Detect which cell encompasses the target text, then output its [X, Y] center coordinate. 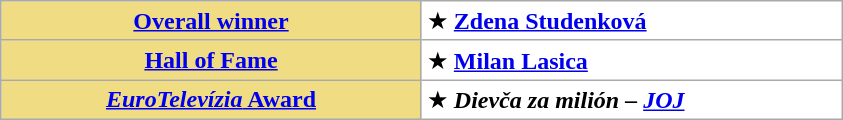
Overall winner [212, 21]
★ Milan Lasica [632, 60]
★ Dievča za milión – JOJ [632, 100]
Hall of Fame [212, 60]
EuroTelevízia Award [212, 100]
★ Zdena Studenková [632, 21]
